Identify which cell holds the provided text, then report its (X, Y) central coordinate. 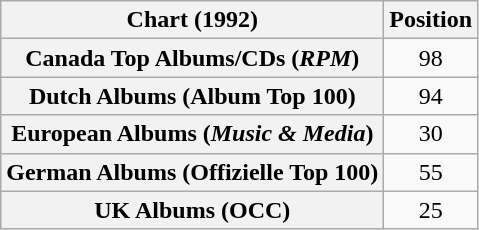
UK Albums (OCC) (192, 210)
Dutch Albums (Album Top 100) (192, 96)
25 (431, 210)
German Albums (Offizielle Top 100) (192, 172)
Position (431, 20)
European Albums (Music & Media) (192, 134)
94 (431, 96)
98 (431, 58)
55 (431, 172)
30 (431, 134)
Canada Top Albums/CDs (RPM) (192, 58)
Chart (1992) (192, 20)
